Return the (x, y) coordinate for the center point of the cell that contains the specified text.  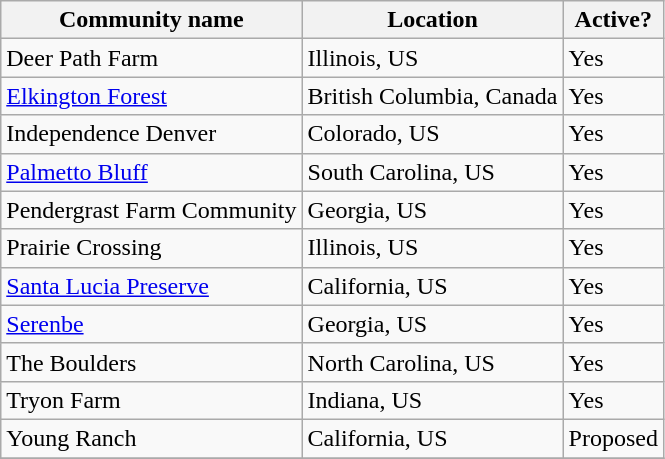
South Carolina, US (432, 172)
British Columbia, Canada (432, 96)
Active? (613, 20)
North Carolina, US (432, 362)
Young Ranch (152, 438)
Pendergrast Farm Community (152, 210)
Colorado, US (432, 134)
The Boulders (152, 362)
Location (432, 20)
Independence Denver (152, 134)
Deer Path Farm (152, 58)
Prairie Crossing (152, 248)
Santa Lucia Preserve (152, 286)
Serenbe (152, 324)
Tryon Farm (152, 400)
Indiana, US (432, 400)
Elkington Forest (152, 96)
Proposed (613, 438)
Palmetto Bluff (152, 172)
Community name (152, 20)
